Search for the cell housing the specified text and yield its [X, Y] center coordinate. 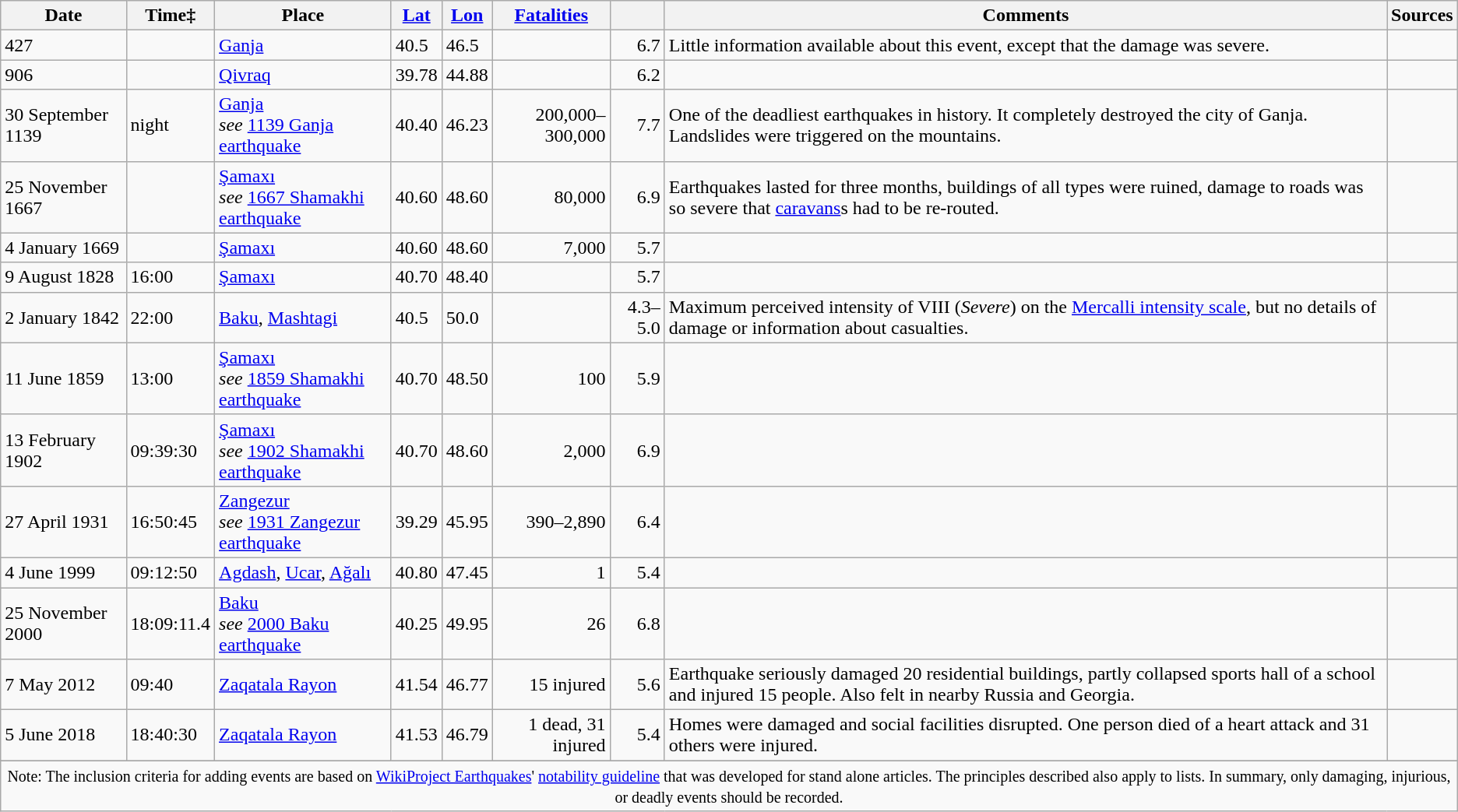
30 September 1139 [64, 125]
09:39:30 [171, 450]
13 February 1902 [64, 450]
Sources [1422, 16]
9 August 1828 [64, 277]
Date [64, 16]
44.88 [467, 75]
Comments [1025, 16]
41.54 [416, 685]
4 June 1999 [64, 572]
11 June 1859 [64, 378]
One of the deadliest earthquakes in history. It completely destroyed the city of Ganja. Landslides were triggered on the mountains. [1025, 125]
09:12:50 [171, 572]
1 [551, 572]
7 May 2012 [64, 685]
40.40 [416, 125]
7,000 [551, 248]
Lon [467, 16]
50.0 [467, 318]
47.45 [467, 572]
427 [64, 45]
6.2 [637, 75]
26 [551, 623]
27 April 1931 [64, 522]
5.9 [637, 378]
Lat [416, 16]
Earthquakes lasted for three months, buildings of all types were ruined, damage to roads was so severe that caravanss had to be re-routed. [1025, 197]
40.25 [416, 623]
4 January 1669 [64, 248]
5 June 2018 [64, 735]
46.79 [467, 735]
45.95 [467, 522]
Şamaxısee 1667 Shamakhi earthquake [304, 197]
100 [551, 378]
13:00 [171, 378]
Time‡ [171, 16]
Zangezursee 1931 Zangezur earthquake [304, 522]
Ganja [304, 45]
49.95 [467, 623]
200,000–300,000 [551, 125]
Maximum perceived intensity of VIII (Severe) on the Mercalli intensity scale, but no details of damage or information about casualties. [1025, 318]
16:00 [171, 277]
Little information available about this event, except that the damage was severe. [1025, 45]
906 [64, 75]
Homes were damaged and social facilities disrupted. One person died of a heart attack and 31 others were injured. [1025, 735]
09:40 [171, 685]
40.80 [416, 572]
39.78 [416, 75]
6.7 [637, 45]
41.53 [416, 735]
Agdash, Ucar, Ağalı [304, 572]
48.40 [467, 277]
Fatalities [551, 16]
5.6 [637, 685]
night [171, 125]
22:00 [171, 318]
Şamaxısee 1859 Shamakhi earthquake [304, 378]
Ganjasee 1139 Ganja earthquake [304, 125]
1 dead, 31 injured [551, 735]
6.4 [637, 522]
46.23 [467, 125]
Baku, Mashtagi [304, 318]
Bakusee 2000 Baku earthquake [304, 623]
39.29 [416, 522]
Place [304, 16]
46.5 [467, 45]
25 November 2000 [64, 623]
4.3–5.0 [637, 318]
25 November 1667 [64, 197]
46.77 [467, 685]
Qivraq [304, 75]
Şamaxısee 1902 Shamakhi earthquake [304, 450]
2 January 1842 [64, 318]
48.50 [467, 378]
6.8 [637, 623]
7.7 [637, 125]
18:40:30 [171, 735]
16:50:45 [171, 522]
2,000 [551, 450]
15 injured [551, 685]
80,000 [551, 197]
18:09:11.4 [171, 623]
390–2,890 [551, 522]
